Find where the given text appears and provide that cell's center as (X, Y) coordinate. 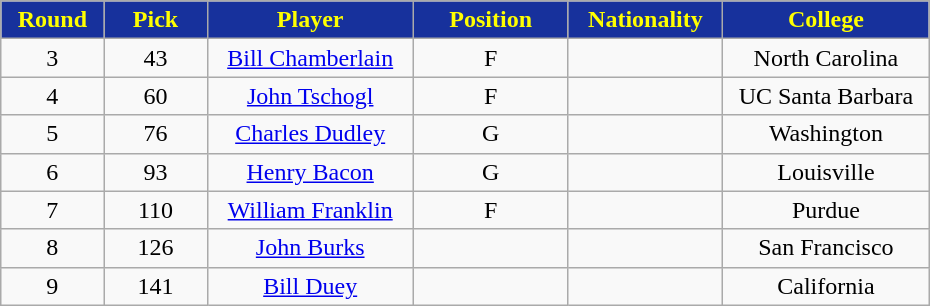
John Burks (310, 248)
Washington (826, 134)
Henry Bacon (310, 172)
John Tschogl (310, 96)
4 (52, 96)
Round (52, 20)
5 (52, 134)
Bill Duey (310, 286)
North Carolina (826, 58)
43 (156, 58)
Purdue (826, 210)
126 (156, 248)
6 (52, 172)
Player (310, 20)
College (826, 20)
Charles Dudley (310, 134)
California (826, 286)
Bill Chamberlain (310, 58)
Position (490, 20)
Nationality (646, 20)
3 (52, 58)
60 (156, 96)
7 (52, 210)
8 (52, 248)
110 (156, 210)
76 (156, 134)
Louisville (826, 172)
Pick (156, 20)
UC Santa Barbara (826, 96)
93 (156, 172)
141 (156, 286)
San Francisco (826, 248)
William Franklin (310, 210)
9 (52, 286)
